Pinpoint the cell where the given text exists, returning its (x, y) midpoint coordinate. 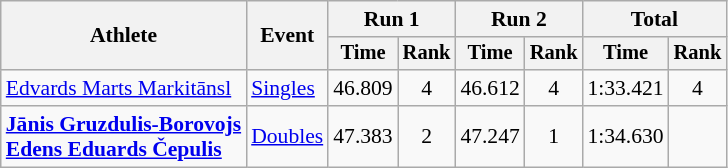
Athlete (124, 36)
Total (654, 19)
Edvards Marts Markitānsl (124, 88)
Jānis Gruzdulis-BorovojsEdens Eduards Čepulis (124, 136)
1:34.630 (625, 136)
Event (287, 36)
Run 1 (392, 19)
46.809 (362, 88)
47.383 (362, 136)
Singles (287, 88)
46.612 (490, 88)
Run 2 (518, 19)
47.247 (490, 136)
Doubles (287, 136)
1 (554, 136)
1:33.421 (625, 88)
2 (427, 136)
